From the cell containing the given text, extract its center point as (x, y) coordinate. 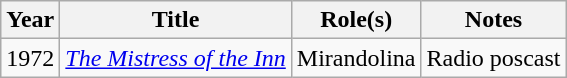
Radio poscast (494, 58)
The Mistress of the Inn (176, 58)
Role(s) (356, 20)
Title (176, 20)
1972 (30, 58)
Year (30, 20)
Mirandolina (356, 58)
Notes (494, 20)
